Identify which cell holds the provided text, then report its (X, Y) central coordinate. 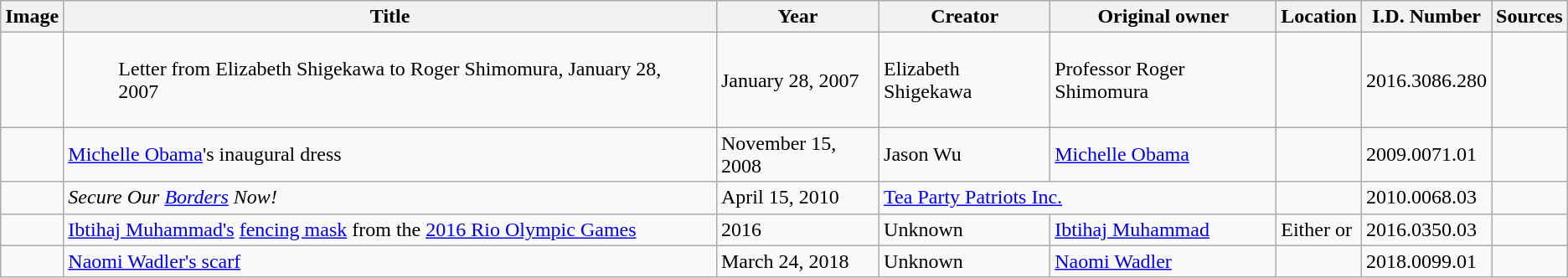
Letter from Elizabeth Shigekawa to Roger Shimomura, January 28, 2007 (390, 80)
November 15, 2008 (797, 154)
2016.0350.03 (1426, 229)
2016 (797, 229)
Location (1319, 17)
Naomi Wadler's scarf (390, 261)
Ibtihaj Muhammad (1163, 229)
Naomi Wadler (1163, 261)
Creator (965, 17)
Ibtihaj Muhammad's fencing mask from the 2016 Rio Olympic Games (390, 229)
2016.3086.280 (1426, 80)
2010.0068.03 (1426, 198)
Either or (1319, 229)
I.D. Number (1426, 17)
Elizabeth Shigekawa (965, 80)
Original owner (1163, 17)
Secure Our Borders Now! (390, 198)
Year (797, 17)
Image (32, 17)
Sources (1529, 17)
Professor Roger Shimomura (1163, 80)
April 15, 2010 (797, 198)
2018.0099.01 (1426, 261)
Jason Wu (965, 154)
Title (390, 17)
January 28, 2007 (797, 80)
Michelle Obama's inaugural dress (390, 154)
2009.0071.01 (1426, 154)
Michelle Obama (1163, 154)
March 24, 2018 (797, 261)
Tea Party Patriots Inc. (1078, 198)
